Locate the cell with the specified text and output its [x, y] center coordinate. 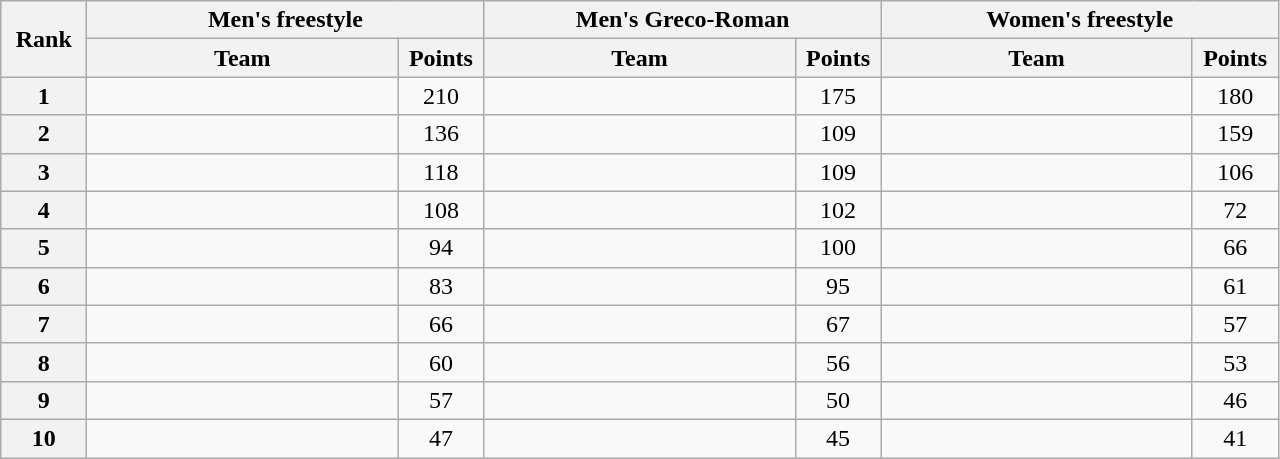
83 [441, 286]
8 [44, 362]
106 [1235, 172]
46 [1235, 400]
67 [838, 324]
60 [441, 362]
Women's freestyle [1080, 20]
108 [441, 210]
5 [44, 248]
53 [1235, 362]
136 [441, 134]
102 [838, 210]
95 [838, 286]
118 [441, 172]
10 [44, 438]
1 [44, 96]
72 [1235, 210]
6 [44, 286]
50 [838, 400]
94 [441, 248]
41 [1235, 438]
210 [441, 96]
9 [44, 400]
Men's freestyle [286, 20]
180 [1235, 96]
159 [1235, 134]
56 [838, 362]
4 [44, 210]
Men's Greco-Roman [682, 20]
47 [441, 438]
100 [838, 248]
Rank [44, 39]
3 [44, 172]
2 [44, 134]
7 [44, 324]
45 [838, 438]
61 [1235, 286]
175 [838, 96]
